Search for the cell housing the specified text and yield its (x, y) center coordinate. 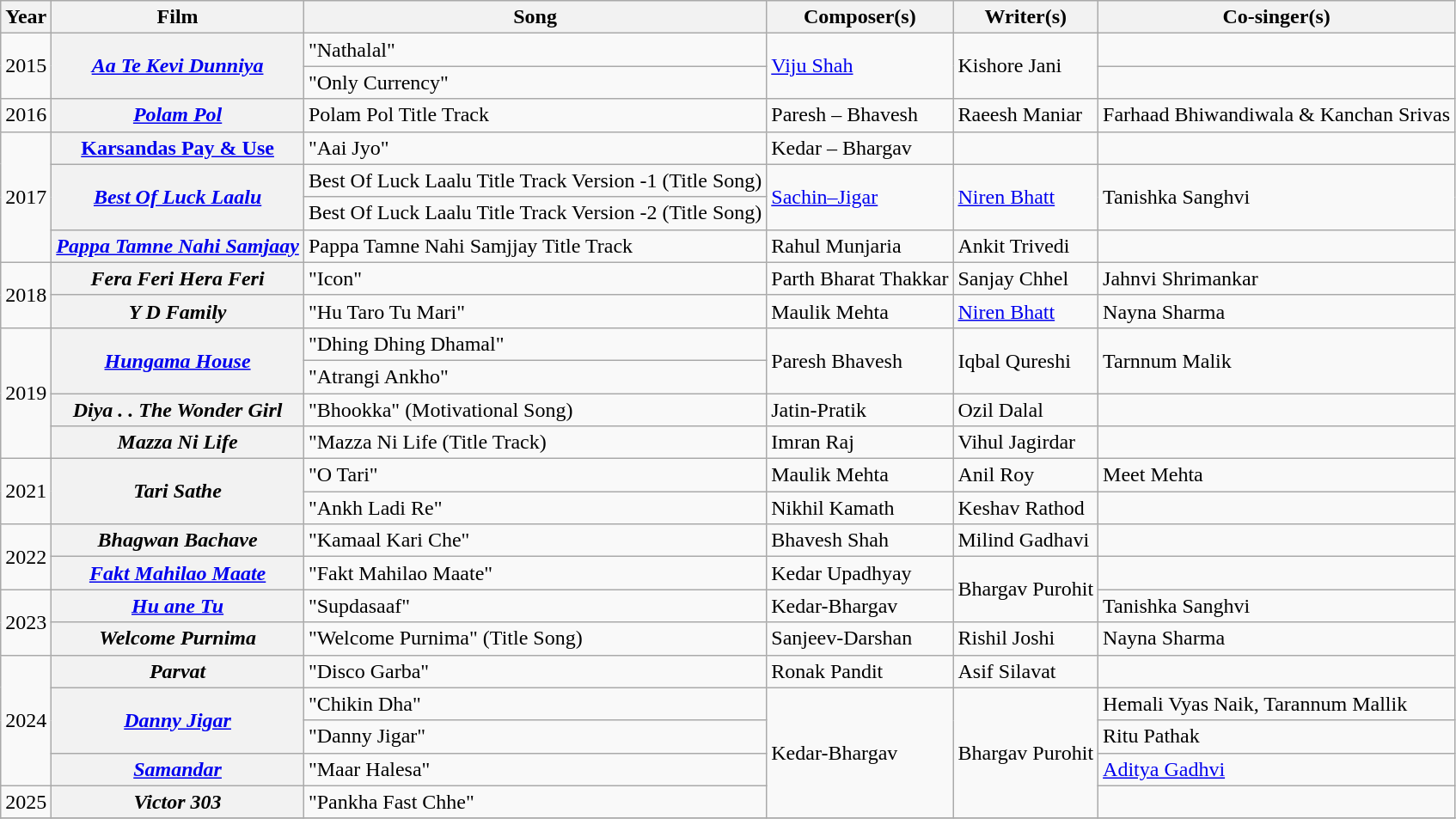
2016 (26, 115)
Bhagwan Bachave (178, 541)
Sanjay Chhel (1026, 278)
Meet Mehta (1277, 475)
Imran Raj (860, 443)
Bhavesh Shah (860, 541)
Parth Bharat Thakkar (860, 278)
"Maar Halesa" (535, 769)
Hu ane Tu (178, 606)
Parvat (178, 671)
Jatin-Pratik (860, 410)
Nikhil Kamath (860, 508)
"Bhookka" (Motivational Song) (535, 410)
2019 (26, 393)
Polam Pol (178, 115)
"O Tari" (535, 475)
"Aai Jyo" (535, 148)
Best Of Luck Laalu (178, 197)
"Fakt Mahilao Maate" (535, 573)
"Only Currency" (535, 83)
"Nathalal" (535, 50)
Pappa Tamne Nahi Samjjay Title Track (535, 246)
Raeesh Maniar (1026, 115)
"Mazza Ni Life (Title Track) (535, 443)
Samandar (178, 769)
Best Of Luck Laalu Title Track Version -1 (Title Song) (535, 180)
Welcome Purnima (178, 639)
2015 (26, 66)
Tarnnum Malik (1277, 360)
Kedar – Bhargav (860, 148)
"Ankh Ladi Re" (535, 508)
Song (535, 17)
Ozil Dalal (1026, 410)
Ritu Pathak (1277, 736)
2025 (26, 802)
Asif Silavat (1026, 671)
Tari Sathe (178, 492)
Kishore Jani (1026, 66)
2024 (26, 720)
Rishil Joshi (1026, 639)
"Welcome Purnima" (Title Song) (535, 639)
Kedar Upadhyay (860, 573)
Iqbal Qureshi (1026, 360)
Best Of Luck Laalu Title Track Version -2 (Title Song) (535, 213)
Sanjeev-Darshan (860, 639)
Aa Te Kevi Dunniya (178, 66)
Rahul Munjaria (860, 246)
Paresh Bhavesh (860, 360)
"Hu Taro Tu Mari" (535, 311)
Pappa Tamne Nahi Samjaay (178, 246)
Composer(s) (860, 17)
2018 (26, 295)
"Icon" (535, 278)
Keshav Rathod (1026, 508)
"Pankha Fast Chhe" (535, 802)
2017 (26, 197)
Victor 303 (178, 802)
Sachin–Jigar (860, 197)
Viju Shah (860, 66)
2021 (26, 492)
"Chikin Dha" (535, 704)
Ronak Pandit (860, 671)
"Kamaal Kari Che" (535, 541)
Fakt Mahilao Maate (178, 573)
2023 (26, 622)
Y D Family (178, 311)
Paresh – Bhavesh (860, 115)
"Supdasaaf" (535, 606)
Fera Feri Hera Feri (178, 278)
Jahnvi Shrimankar (1277, 278)
2022 (26, 557)
Hungama House (178, 360)
Ankit Trivedi (1026, 246)
"Disco Garba" (535, 671)
Vihul Jagirdar (1026, 443)
Anil Roy (1026, 475)
"Atrangi Ankho" (535, 376)
Aditya Gadhvi (1277, 769)
Hemali Vyas Naik, Tarannum Mallik (1277, 704)
Danny Jigar (178, 720)
Year (26, 17)
Polam Pol Title Track (535, 115)
Co-singer(s) (1277, 17)
Writer(s) (1026, 17)
Film (178, 17)
Diya . . The Wonder Girl (178, 410)
Milind Gadhavi (1026, 541)
Karsandas Pay & Use (178, 148)
Farhaad Bhiwandiwala & Kanchan Srivas (1277, 115)
"Danny Jigar" (535, 736)
Mazza Ni Life (178, 443)
"Dhing Dhing Dhamal" (535, 344)
